Scan for the cell matching the given text and deliver its [x, y] coordinate at center. 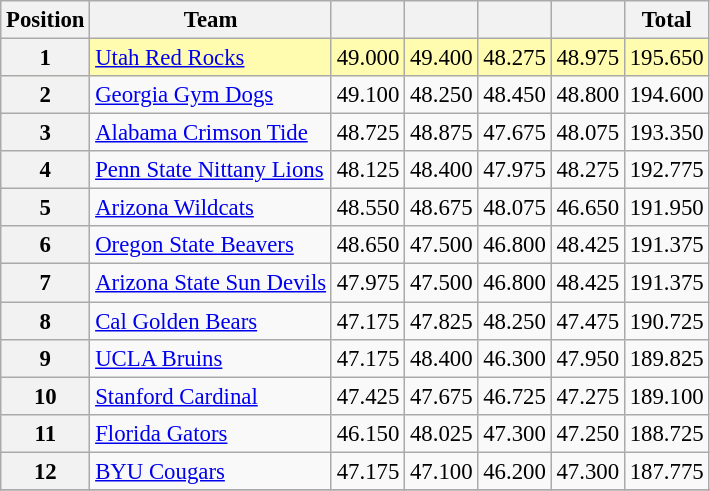
48.975 [588, 58]
47.425 [368, 396]
48.025 [442, 433]
47.275 [588, 396]
49.400 [442, 58]
189.825 [666, 358]
48.450 [514, 95]
48.875 [442, 133]
Cal Golden Bears [211, 321]
BYU Cougars [211, 471]
48.125 [368, 170]
7 [46, 283]
Alabama Crimson Tide [211, 133]
5 [46, 208]
Penn State Nittany Lions [211, 170]
46.200 [514, 471]
10 [46, 396]
UCLA Bruins [211, 358]
9 [46, 358]
48.550 [368, 208]
189.100 [666, 396]
48.650 [368, 245]
48.675 [442, 208]
191.950 [666, 208]
Oregon State Beavers [211, 245]
Position [46, 20]
47.950 [588, 358]
49.000 [368, 58]
Team [211, 20]
Florida Gators [211, 433]
6 [46, 245]
46.650 [588, 208]
Stanford Cardinal [211, 396]
Total [666, 20]
46.725 [514, 396]
195.650 [666, 58]
194.600 [666, 95]
48.725 [368, 133]
Georgia Gym Dogs [211, 95]
Utah Red Rocks [211, 58]
Arizona State Sun Devils [211, 283]
47.475 [588, 321]
Arizona Wildcats [211, 208]
193.350 [666, 133]
2 [46, 95]
49.100 [368, 95]
8 [46, 321]
47.100 [442, 471]
47.250 [588, 433]
12 [46, 471]
188.725 [666, 433]
47.825 [442, 321]
48.800 [588, 95]
1 [46, 58]
3 [46, 133]
187.775 [666, 471]
46.300 [514, 358]
46.150 [368, 433]
4 [46, 170]
11 [46, 433]
190.725 [666, 321]
192.775 [666, 170]
